Output the [x, y] coordinate of the center of the cell containing the given text.  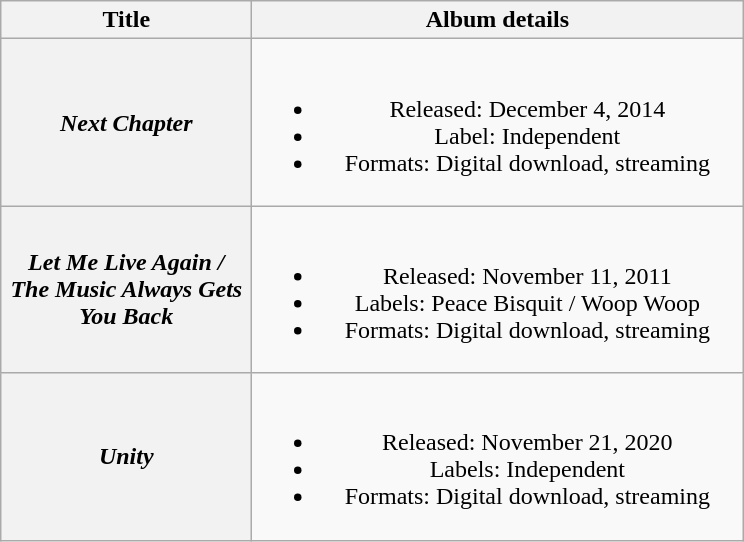
Released: November 21, 2020Labels: IndependentFormats: Digital download, streaming [498, 456]
Let Me Live Again / The Music Always Gets You Back [126, 290]
Title [126, 20]
Unity [126, 456]
Released: November 11, 2011Labels: Peace Bisquit / Woop WoopFormats: Digital download, streaming [498, 290]
Album details [498, 20]
Released: December 4, 2014Label: IndependentFormats: Digital download, streaming [498, 122]
Next Chapter [126, 122]
